Pinpoint the cell where the given text exists, returning its (x, y) midpoint coordinate. 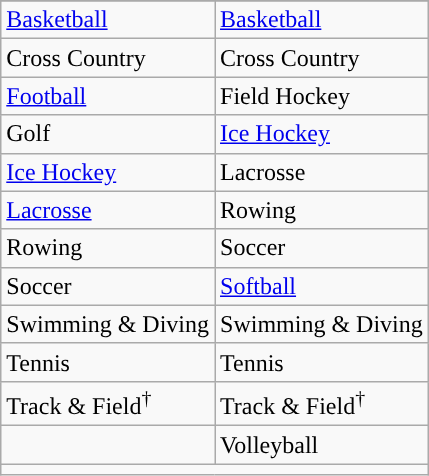
Golf (108, 134)
Football (108, 96)
Field Hockey (321, 96)
Volleyball (321, 445)
Softball (321, 286)
